Search for the cell housing the specified text and yield its [X, Y] center coordinate. 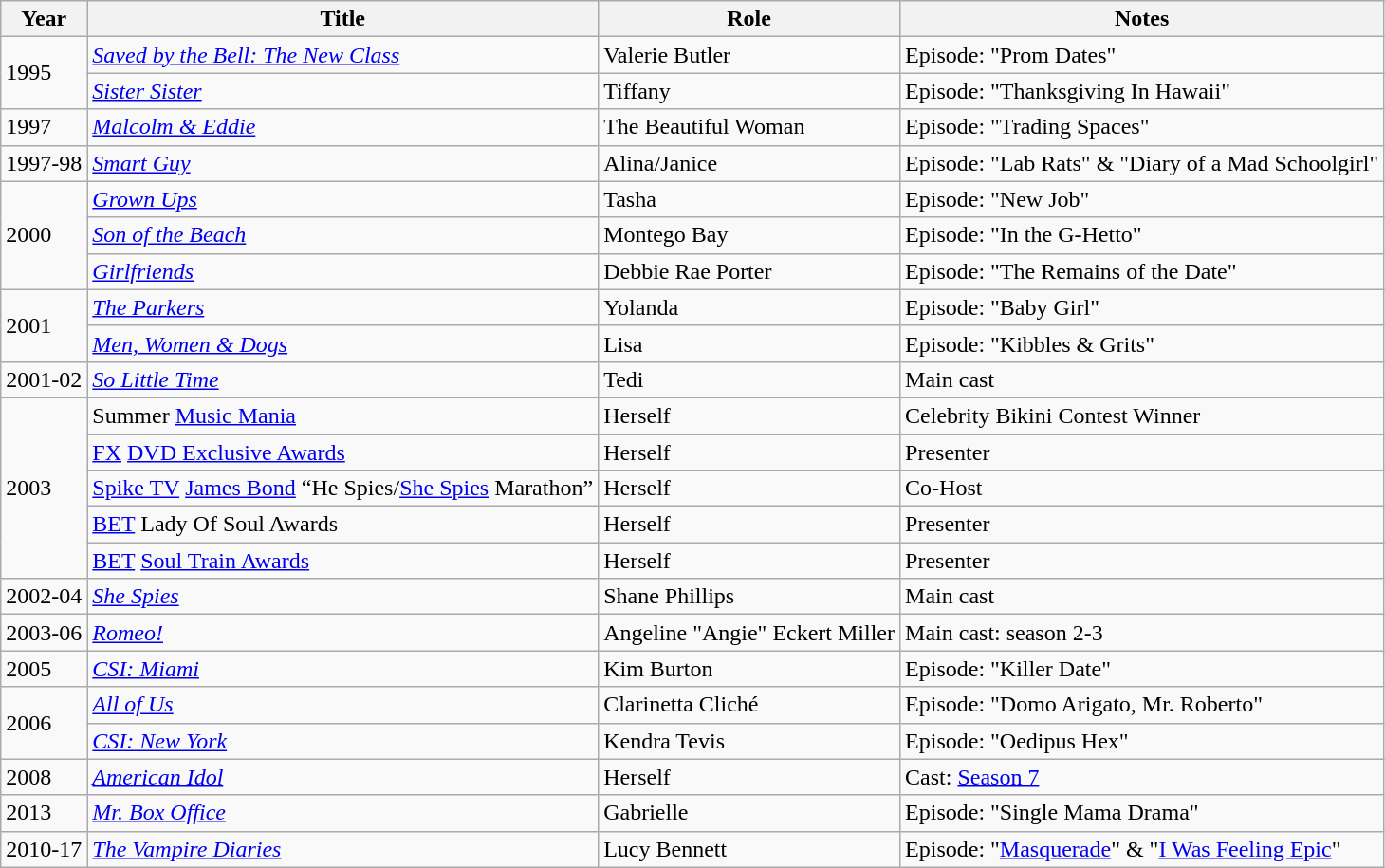
Men, Women & Dogs [343, 343]
Romeo! [343, 633]
Episode: "Killer Date" [1142, 669]
Kendra Tevis [749, 741]
Episode: "New Job" [1142, 199]
Kim Burton [749, 669]
2010-17 [44, 849]
2003 [44, 488]
Episode: "Single Mama Drama" [1142, 813]
Alina/Janice [749, 163]
2001-02 [44, 379]
Son of the Beach [343, 235]
Celebrity Bikini Contest Winner [1142, 416]
2000 [44, 235]
Smart Guy [343, 163]
Valerie Butler [749, 55]
2013 [44, 813]
Episode: "Thanksgiving In Hawaii" [1142, 91]
BET Soul Train Awards [343, 561]
Episode: "Prom Dates" [1142, 55]
So Little Time [343, 379]
Tiffany [749, 91]
The Parkers [343, 307]
Gabrielle [749, 813]
She Spies [343, 597]
1997-98 [44, 163]
Main cast: season 2-3 [1142, 633]
Clarinetta Cliché [749, 705]
2001 [44, 325]
Role [749, 19]
Notes [1142, 19]
1995 [44, 73]
Malcolm & Eddie [343, 127]
Summer Music Mania [343, 416]
2005 [44, 669]
All of Us [343, 705]
Mr. Box Office [343, 813]
Tedi [749, 379]
2002-04 [44, 597]
Yolanda [749, 307]
Episode: "Lab Rats" & "Diary of a Mad Schoolgirl" [1142, 163]
Year [44, 19]
Episode: "Masquerade" & "I Was Feeling Epic" [1142, 849]
Spike TV James Bond “He Spies/She Spies Marathon” [343, 489]
BET Lady Of Soul Awards [343, 525]
Lisa [749, 343]
CSI: New York [343, 741]
Episode: "Baby Girl" [1142, 307]
Episode: "Kibbles & Grits" [1142, 343]
Debbie Rae Porter [749, 271]
Episode: "In the G-Hetto" [1142, 235]
Title [343, 19]
CSI: Miami [343, 669]
Episode: "Oedipus Hex" [1142, 741]
1997 [44, 127]
2003-06 [44, 633]
Montego Bay [749, 235]
Lucy Bennett [749, 849]
Angeline "Angie" Eckert Miller [749, 633]
Episode: "The Remains of the Date" [1142, 271]
Episode: "Trading Spaces" [1142, 127]
Cast: Season 7 [1142, 777]
American Idol [343, 777]
Tasha [749, 199]
Girlfriends [343, 271]
Episode: "Domo Arigato, Mr. Roberto" [1142, 705]
2008 [44, 777]
Shane Phillips [749, 597]
Saved by the Bell: The New Class [343, 55]
Co-Host [1142, 489]
Grown Ups [343, 199]
Sister Sister [343, 91]
The Beautiful Woman [749, 127]
The Vampire Diaries [343, 849]
FX DVD Exclusive Awards [343, 452]
2006 [44, 723]
